From the cell containing the given text, extract its center point as (X, Y) coordinate. 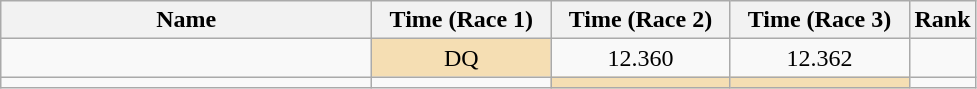
DQ (462, 58)
Time (Race 2) (640, 20)
Time (Race 1) (462, 20)
Time (Race 3) (820, 20)
12.360 (640, 58)
Rank (942, 20)
12.362 (820, 58)
Name (186, 20)
